Find where the given text appears and provide that cell's center as (x, y) coordinate. 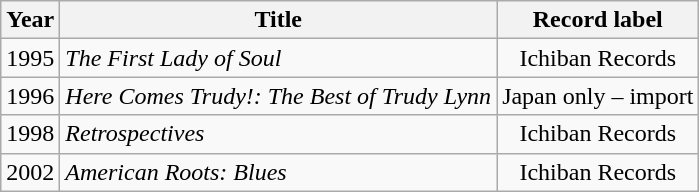
Record label (598, 20)
1998 (30, 134)
1996 (30, 96)
The First Lady of Soul (278, 58)
Japan only – import (598, 96)
Retrospectives (278, 134)
American Roots: Blues (278, 172)
Here Comes Trudy!: The Best of Trudy Lynn (278, 96)
2002 (30, 172)
Title (278, 20)
1995 (30, 58)
Year (30, 20)
